Provide the (x, y) coordinate of the cell's center where the given text is located.  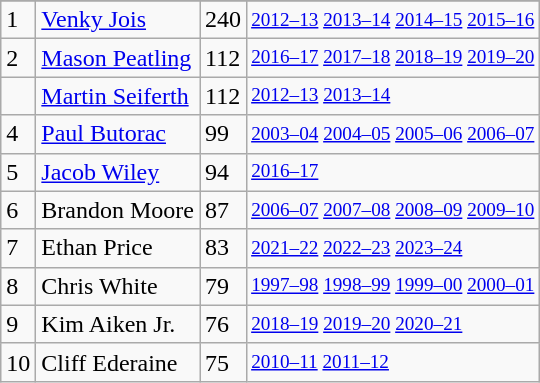
2016–17 (393, 172)
75 (224, 362)
240 (224, 20)
Martin Seiferth (118, 96)
8 (18, 286)
87 (224, 210)
Paul Butorac (118, 134)
2016–17 2017–18 2018–19 2019–20 (393, 58)
Brandon Moore (118, 210)
1 (18, 20)
2018–19 2019–20 2020–21 (393, 324)
99 (224, 134)
2006–07 2007–08 2008–09 2009–10 (393, 210)
9 (18, 324)
Kim Aiken Jr. (118, 324)
79 (224, 286)
7 (18, 248)
83 (224, 248)
Venky Jois (118, 20)
6 (18, 210)
5 (18, 172)
Cliff Ederaine (118, 362)
94 (224, 172)
10 (18, 362)
2 (18, 58)
Jacob Wiley (118, 172)
2012–13 2013–14 2014–15 2015–16 (393, 20)
2021–22 2022–23 2023–24 (393, 248)
76 (224, 324)
2010–11 2011–12 (393, 362)
Mason Peatling (118, 58)
1997–98 1998–99 1999–00 2000–01 (393, 286)
4 (18, 134)
2012–13 2013–14 (393, 96)
Ethan Price (118, 248)
2003–04 2004–05 2005–06 2006–07 (393, 134)
Chris White (118, 286)
